From the cell containing the given text, extract its center point as (X, Y) coordinate. 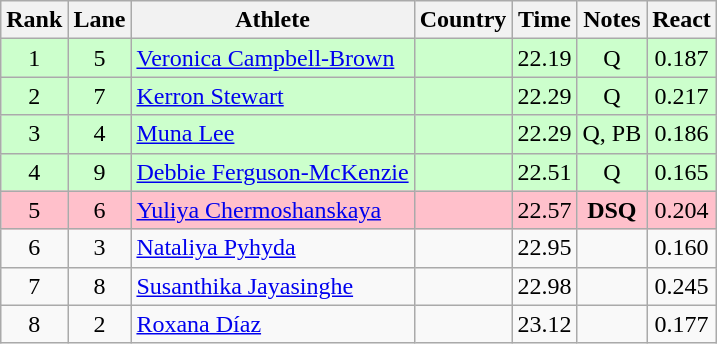
0.160 (682, 248)
0.204 (682, 210)
Country (463, 20)
Roxana Díaz (272, 324)
Athlete (272, 20)
22.98 (544, 286)
22.95 (544, 248)
0.177 (682, 324)
Nataliya Pyhyda (272, 248)
0.217 (682, 96)
Susanthika Jayasinghe (272, 286)
1 (34, 58)
Rank (34, 20)
Notes (612, 20)
22.19 (544, 58)
0.186 (682, 134)
Debbie Ferguson-McKenzie (272, 172)
22.51 (544, 172)
Q, PB (612, 134)
22.57 (544, 210)
Muna Lee (272, 134)
Veronica Campbell-Brown (272, 58)
9 (100, 172)
DSQ (612, 210)
Lane (100, 20)
23.12 (544, 324)
Time (544, 20)
0.187 (682, 58)
Kerron Stewart (272, 96)
Yuliya Chermoshanskaya (272, 210)
0.245 (682, 286)
React (682, 20)
0.165 (682, 172)
